Extract the (X, Y) coordinate from the center of the cell holding the provided text.  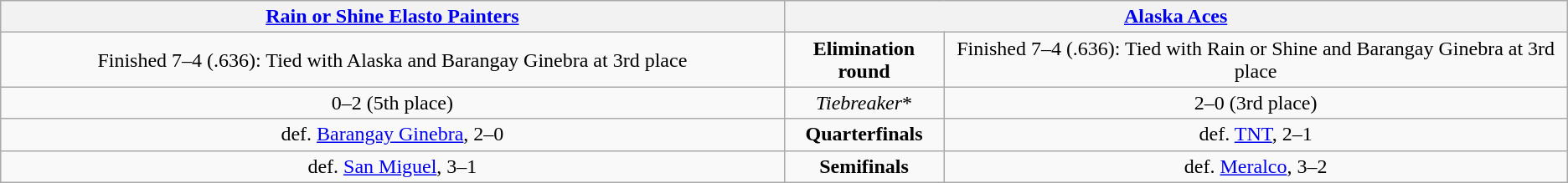
def. Barangay Ginebra, 2–0 (392, 135)
Finished 7–4 (.636): Tied with Alaska and Barangay Ginebra at 3rd place (392, 60)
Alaska Aces (1176, 17)
def. San Miguel, 3–1 (392, 166)
2–0 (3rd place) (1256, 103)
Semifinals (864, 166)
Rain or Shine Elasto Painters (392, 17)
def. Meralco, 3–2 (1256, 166)
Quarterfinals (864, 135)
Tiebreaker* (864, 103)
0–2 (5th place) (392, 103)
Finished 7–4 (.636): Tied with Rain or Shine and Barangay Ginebra at 3rd place (1256, 60)
Elimination round (864, 60)
def. TNT, 2–1 (1256, 135)
